Output the (x, y) coordinate of the center of the cell containing the given text.  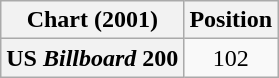
102 (231, 58)
Position (231, 20)
Chart (2001) (92, 20)
US Billboard 200 (92, 58)
